Pinpoint the cell where the given text exists, returning its (X, Y) midpoint coordinate. 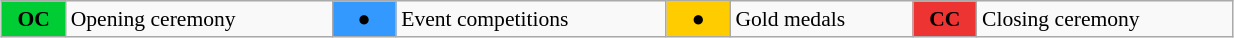
Event competitions (531, 19)
OC (34, 19)
Opening ceremony (199, 19)
Closing ceremony (1105, 19)
CC (945, 19)
Gold medals (821, 19)
